From the cell containing the given text, extract its center point as [X, Y] coordinate. 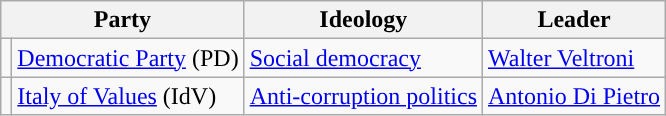
Ideology [363, 20]
Walter Veltroni [574, 58]
Leader [574, 20]
Democratic Party (PD) [128, 58]
Party [122, 20]
Italy of Values (IdV) [128, 96]
Antonio Di Pietro [574, 96]
Anti-corruption politics [363, 96]
Social democracy [363, 58]
